Extract the (x, y) coordinate from the center of the cell holding the provided text.  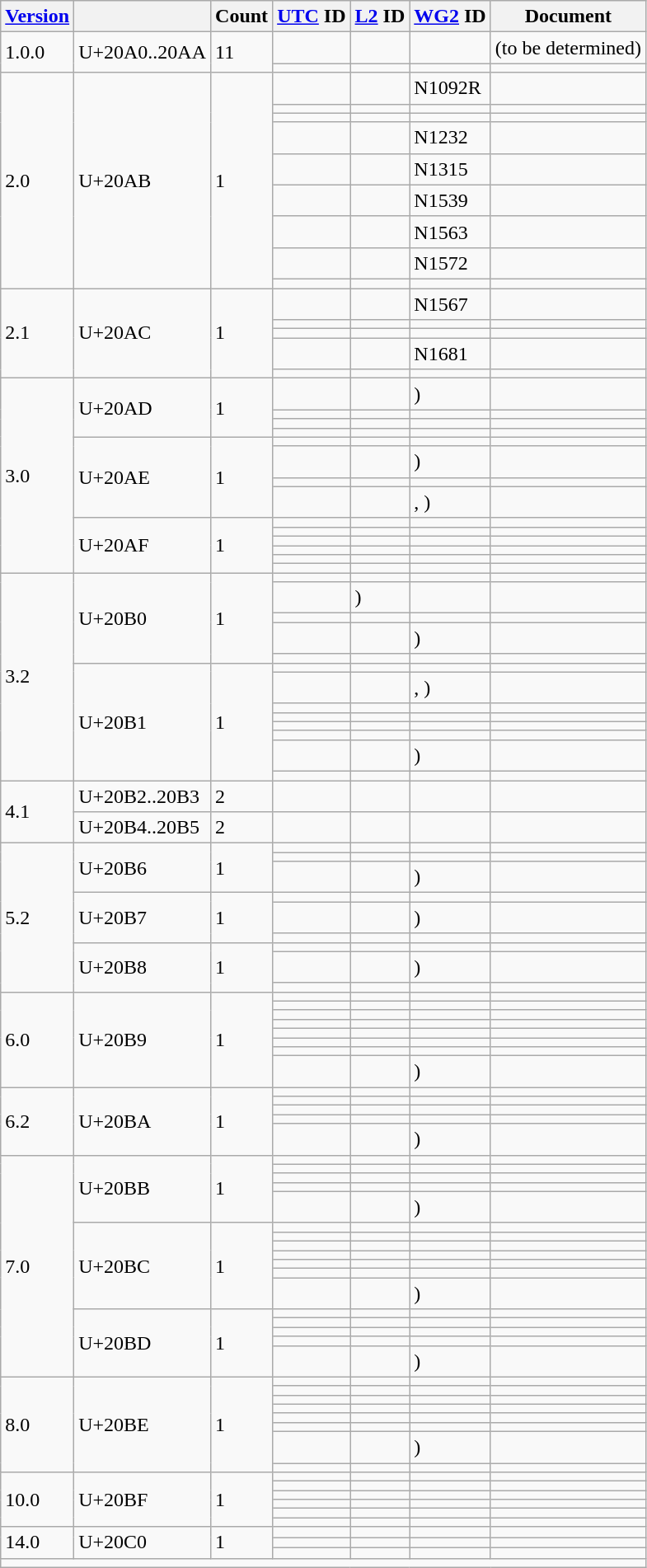
U+20B9 (143, 1040)
N1563 (450, 232)
U+20BA (143, 1121)
2.0 (38, 181)
N1539 (450, 200)
U+20A0..20AA (143, 53)
N1092R (450, 88)
U+20B8 (143, 967)
7.0 (38, 1266)
3.0 (38, 476)
6.2 (38, 1121)
1.0.0 (38, 53)
U+20B7 (143, 918)
3.2 (38, 677)
N1572 (450, 263)
Document (568, 16)
N1232 (450, 138)
U+20BB (143, 1189)
U+20AE (143, 477)
U+20AF (143, 545)
U+20B1 (143, 721)
Version (38, 16)
U+20BE (143, 1425)
6.0 (38, 1040)
2.1 (38, 333)
Count (242, 16)
U+20C0 (143, 1542)
4.1 (38, 811)
U+20AC (143, 333)
11 (242, 53)
(to be determined) (568, 48)
8.0 (38, 1425)
14.0 (38, 1542)
U+20BC (143, 1265)
N1567 (450, 304)
10.0 (38, 1500)
U+20B2..20B3 (143, 796)
N1681 (450, 354)
U+20BD (143, 1343)
U+20B0 (143, 618)
N1315 (450, 169)
UTC ID (312, 16)
U+20B6 (143, 868)
L2 ID (380, 16)
U+20AD (143, 407)
5.2 (38, 918)
WG2 ID (450, 16)
U+20B4..20B5 (143, 828)
U+20AB (143, 181)
U+20BF (143, 1500)
